Pinpoint the cell where the given text exists, returning its (x, y) midpoint coordinate. 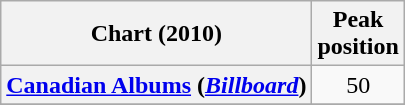
Peakposition (358, 34)
50 (358, 85)
Chart (2010) (156, 34)
Canadian Albums (Billboard) (156, 85)
